Find where the given text appears and provide that cell's center as [X, Y] coordinate. 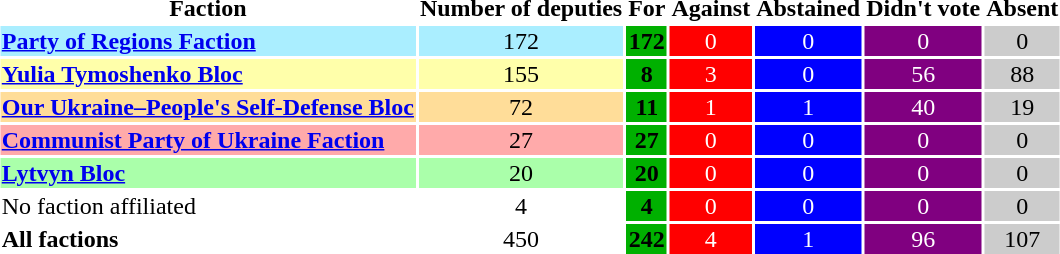
3 [711, 74]
242 [647, 239]
Communist Party of Ukraine Faction [208, 140]
No faction affiliated [208, 206]
40 [924, 107]
Yulia Tymoshenko Bloc [208, 74]
Lytvyn Bloc [208, 173]
Our Ukraine–People's Self-Defense Bloc [208, 107]
72 [520, 107]
8 [647, 74]
56 [924, 74]
All factions [208, 239]
19 [1022, 107]
107 [1022, 239]
Party of Regions Faction [208, 41]
96 [924, 239]
450 [520, 239]
11 [647, 107]
155 [520, 74]
88 [1022, 74]
